Determine the (x, y) coordinate at the center of the cell enclosing the given text.  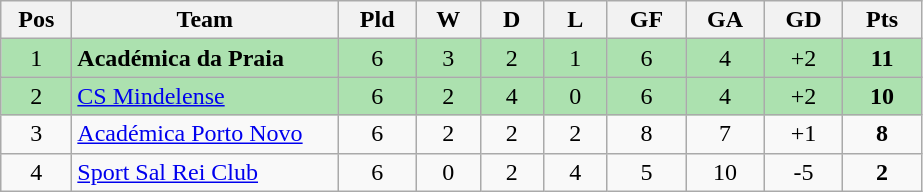
Académica da Praia (205, 58)
W (448, 20)
L (576, 20)
Pld (378, 20)
D (512, 20)
7 (726, 134)
Pos (36, 20)
Académica Porto Novo (205, 134)
+1 (804, 134)
5 (646, 172)
GF (646, 20)
Team (205, 20)
GA (726, 20)
GD (804, 20)
Sport Sal Rei Club (205, 172)
11 (882, 58)
-5 (804, 172)
CS Mindelense (205, 96)
Pts (882, 20)
